Search for the cell housing the specified text and yield its (X, Y) center coordinate. 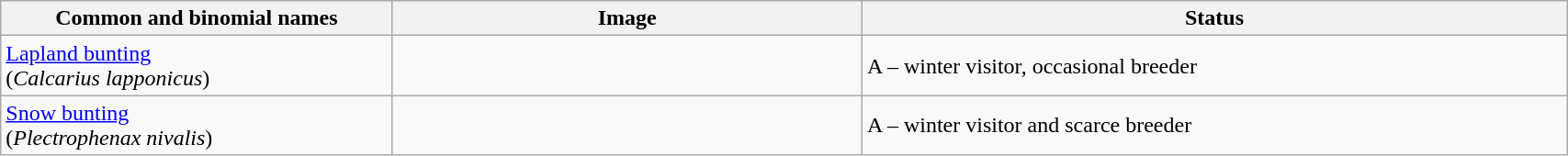
Common and binomial names (197, 18)
Status (1214, 18)
Image (626, 18)
Lapland bunting(Calcarius lapponicus) (197, 66)
A – winter visitor and scarce breeder (1214, 125)
Snow bunting(Plectrophenax nivalis) (197, 125)
A – winter visitor, occasional breeder (1214, 66)
